Find where the given text appears and provide that cell's center as (x, y) coordinate. 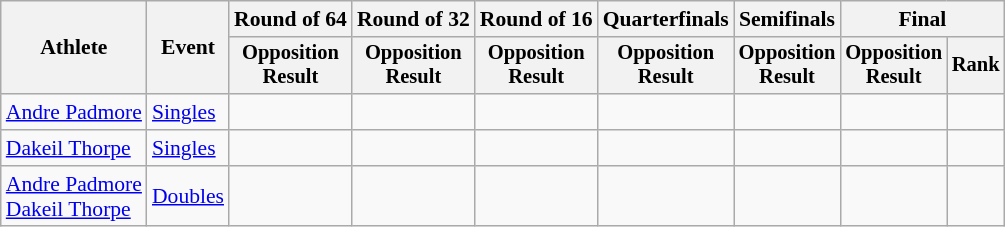
Round of 16 (536, 19)
Dakeil Thorpe (74, 148)
Rank (976, 66)
Final (922, 19)
Event (188, 48)
Athlete (74, 48)
Round of 32 (414, 19)
Round of 64 (290, 19)
Andre PadmoreDakeil Thorpe (74, 196)
Andre Padmore (74, 112)
Quarterfinals (666, 19)
Doubles (188, 196)
Semifinals (788, 19)
